Determine the [X, Y] coordinate at the center of the cell enclosing the given text.  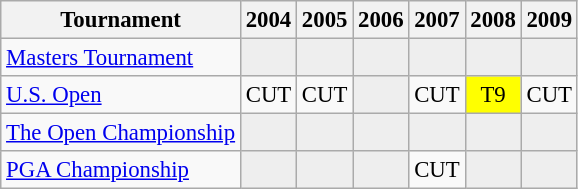
2009 [549, 20]
2008 [493, 20]
U.S. Open [121, 95]
Tournament [121, 20]
2005 [325, 20]
T9 [493, 95]
2006 [381, 20]
2004 [268, 20]
PGA Championship [121, 170]
2007 [437, 20]
The Open Championship [121, 133]
Masters Tournament [121, 58]
